Return the [X, Y] coordinate for the center point of the cell that contains the specified text.  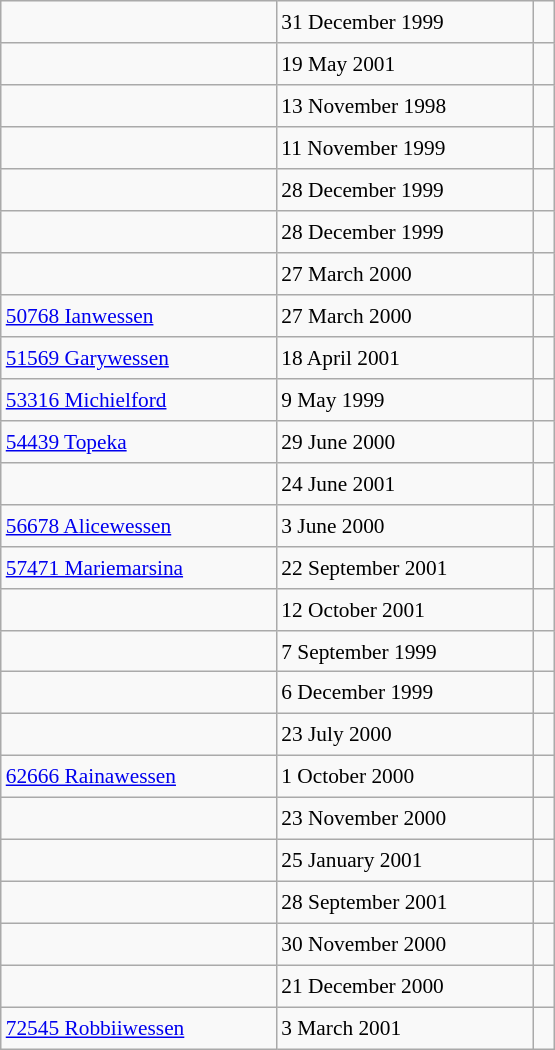
29 June 2000 [404, 441]
57471 Mariemarsina [139, 567]
12 October 2001 [404, 609]
9 May 1999 [404, 399]
31 December 1999 [404, 22]
21 December 2000 [404, 986]
54439 Topeka [139, 441]
51569 Garywessen [139, 358]
13 November 1998 [404, 106]
3 March 2001 [404, 1028]
6 December 1999 [404, 693]
23 July 2000 [404, 735]
30 November 2000 [404, 945]
18 April 2001 [404, 358]
25 January 2001 [404, 861]
3 June 2000 [404, 525]
50768 Ianwessen [139, 316]
19 May 2001 [404, 64]
22 September 2001 [404, 567]
62666 Rainawessen [139, 777]
56678 Alicewessen [139, 525]
11 November 1999 [404, 148]
24 June 2001 [404, 483]
28 September 2001 [404, 903]
72545 Robbiiwessen [139, 1028]
7 September 1999 [404, 651]
23 November 2000 [404, 819]
53316 Michielford [139, 399]
1 October 2000 [404, 777]
